Return the (x, y) coordinate for the center point of the cell that contains the specified text.  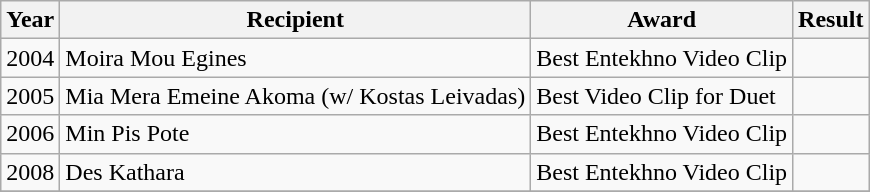
Moira Mou Egines (296, 58)
2005 (30, 96)
Award (662, 20)
Des Kathara (296, 172)
2008 (30, 172)
2004 (30, 58)
Mia Mera Emeine Akoma (w/ Kostas Leivadas) (296, 96)
Result (831, 20)
Recipient (296, 20)
Year (30, 20)
Best Video Clip for Duet (662, 96)
Min Pis Pote (296, 134)
2006 (30, 134)
